Output the [X, Y] coordinate of the center of the cell containing the given text.  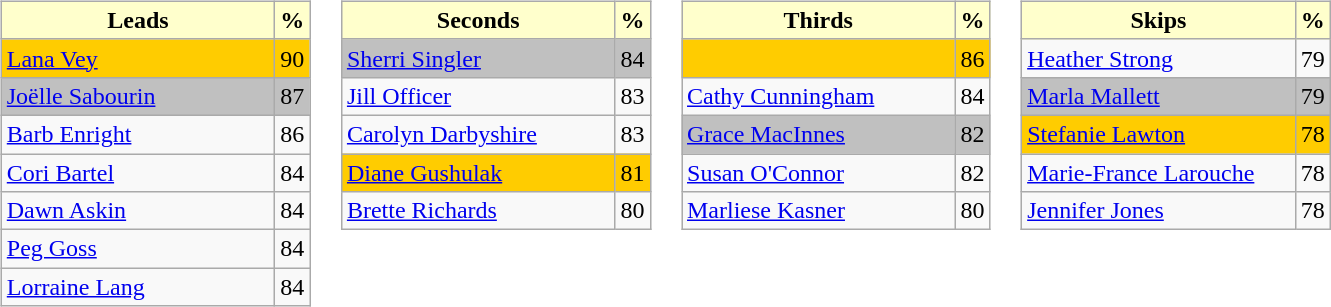
Skips [1159, 20]
Cathy Cunningham [819, 96]
Heather Strong [1159, 58]
90 [292, 58]
Jill Officer [478, 96]
Marie-France Larouche [1159, 173]
Leads [138, 20]
Barb Enright [138, 134]
Marliese Kasner [819, 211]
Diane Gushulak [478, 173]
87 [292, 96]
Joëlle Sabourin [138, 96]
81 [632, 173]
Susan O'Connor [819, 173]
Carolyn Darbyshire [478, 134]
Jennifer Jones [1159, 211]
Cori Bartel [138, 173]
Dawn Askin [138, 211]
Peg Goss [138, 249]
Seconds [478, 20]
Thirds [819, 20]
Marla Mallett [1159, 96]
Sherri Singler [478, 58]
Stefanie Lawton [1159, 134]
Lana Vey [138, 58]
Grace MacInnes [819, 134]
Lorraine Lang [138, 287]
Brette Richards [478, 211]
